Pinpoint the cell where the given text exists, returning its (x, y) midpoint coordinate. 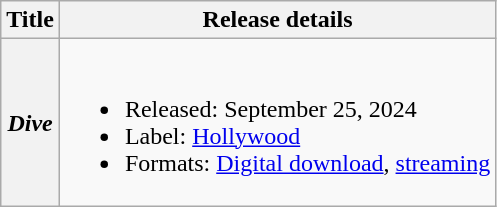
Released: September 25, 2024Label: HollywoodFormats: Digital download, streaming (277, 122)
Release details (277, 20)
Dive (30, 122)
Title (30, 20)
